Detect which cell encompasses the target text, then output its [x, y] center coordinate. 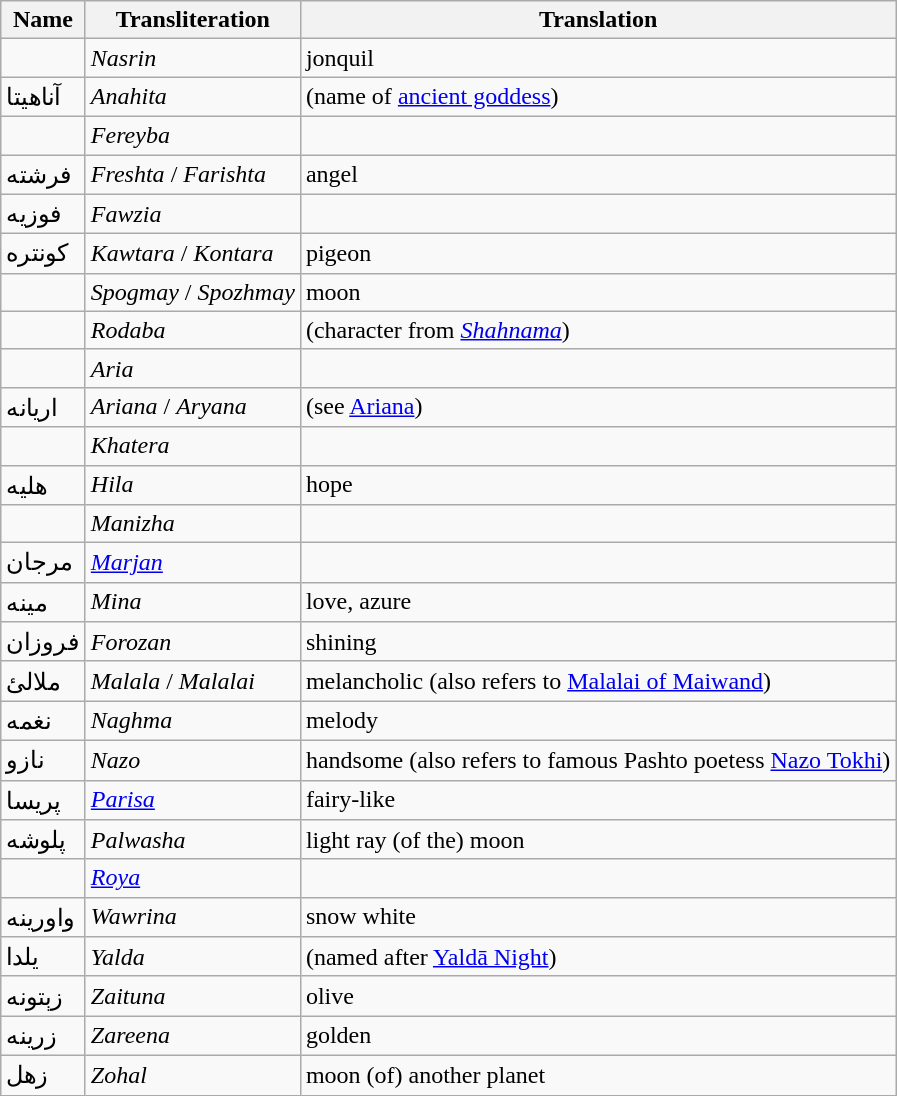
(see Ariana) [598, 407]
light ray (of the) moon [598, 840]
melody [598, 721]
(named after Yaldā Night) [598, 957]
Manizha [192, 524]
Zohal [192, 1075]
Roya [192, 878]
Freshta / Farishta [192, 174]
Forozan [192, 642]
shining [598, 642]
Naghma [192, 721]
snow white [598, 917]
زهل [44, 1075]
handsome (also refers to famous Pashto poetess Nazo Tokhi) [598, 760]
زرينه [44, 1036]
Yalda [192, 957]
Wawrina [192, 917]
Zaituna [192, 996]
نازو [44, 760]
love, azure [598, 602]
پریسا [44, 800]
نغمه [44, 721]
ملالئ [44, 681]
Zareena [192, 1036]
Kawtara / Kontara [192, 254]
یلدا [44, 957]
Aria [192, 368]
hope [598, 485]
Mina [192, 602]
پلوشه [44, 840]
فروزان [44, 642]
angel [598, 174]
مينه [44, 602]
moon [598, 292]
Malala / Malalai [192, 681]
olive [598, 996]
Nasrin [192, 58]
زېتونه [44, 996]
فرشته [44, 174]
Nazo [192, 760]
کونتره [44, 254]
هليه [44, 485]
melancholic (also refers to Malalai of Maiwand) [598, 681]
فوزیه [44, 214]
(name of ancient goddess) [598, 97]
(character from Shahnama) [598, 330]
واورينه [44, 917]
Name [44, 20]
Translation [598, 20]
Ariana / Aryana [192, 407]
Marjan [192, 563]
Hila [192, 485]
مرجان [44, 563]
Anahita [192, 97]
Parisa [192, 800]
Fawzia [192, 214]
jonquil [598, 58]
Transliteration [192, 20]
pigeon [598, 254]
golden [598, 1036]
Spogmay / Spozhmay [192, 292]
Fereyba [192, 135]
Rodaba [192, 330]
Palwasha [192, 840]
fairy-like [598, 800]
moon (of) another planet [598, 1075]
Khatera [192, 446]
آناهیتا [44, 97]
اريانه [44, 407]
